From the cell containing the given text, extract its center point as (X, Y) coordinate. 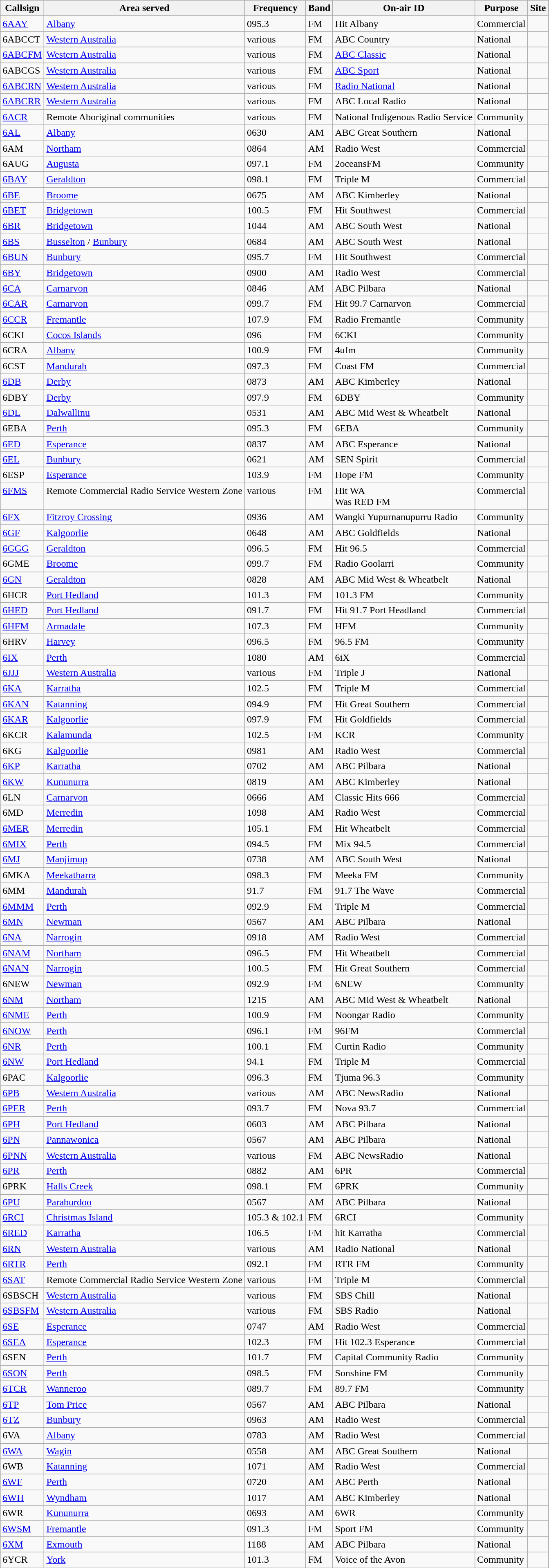
Hit Goldfields (404, 720)
0558 (275, 1451)
Busselton / Bunbury (145, 242)
0828 (275, 579)
096.3 (275, 1077)
6MD (22, 813)
Kalamunda (145, 735)
Sonshine FM (404, 1373)
6MMM (22, 906)
KCR (404, 735)
6KAN (22, 704)
098.5 (275, 1373)
6MIX (22, 844)
1188 (275, 1544)
6ABCRN (22, 86)
096 (275, 335)
0666 (275, 797)
6GME (22, 564)
0963 (275, 1420)
York (145, 1560)
6WH (22, 1498)
Cocos Islands (145, 335)
097.1 (275, 164)
Hope FM (404, 475)
Band (319, 8)
Frequency (275, 8)
Sport FM (404, 1529)
0630 (275, 132)
6WB (22, 1467)
089.7 (275, 1389)
6RED (22, 1233)
Wanneroo (145, 1389)
Exmouth (145, 1544)
0900 (275, 273)
6DL (22, 413)
6EL (22, 460)
6PAC (22, 1077)
91.7 The Wave (404, 891)
hit Karratha (404, 1233)
6YCR (22, 1560)
Meeka FM (404, 875)
Classic Hits 666 (404, 797)
6BS (22, 242)
ABC Classic (404, 55)
0621 (275, 460)
Curtin Radio (404, 1046)
0918 (275, 937)
Hit 99.7 Carnarvon (404, 304)
National Indigenous Radio Service (404, 117)
6BET (22, 211)
6TCR (22, 1389)
6NW (22, 1062)
6MN (22, 922)
6GF (22, 533)
6BE (22, 195)
103.9 (275, 475)
6SON (22, 1373)
0738 (275, 859)
101.3 FM (404, 595)
89.7 FM (404, 1389)
6RN (22, 1249)
6KG (22, 751)
6KAR (22, 720)
6XM (22, 1544)
0675 (275, 195)
6PB (22, 1093)
6KCR (22, 735)
0873 (275, 381)
Hit Albany (404, 24)
ABC Perth (404, 1482)
4ufm (404, 350)
Purpose (502, 8)
6BY (22, 273)
6NR (22, 1046)
6PH (22, 1124)
6FMS (22, 496)
6WF (22, 1482)
ABC Goldfields (404, 533)
6MKA (22, 875)
Wangki Yupurnanupurru Radio (404, 517)
6HRV (22, 642)
0531 (275, 413)
6AM (22, 148)
Wagin (145, 1451)
Callsign (22, 8)
102.3 (275, 1342)
0981 (275, 751)
ABC Sport (404, 70)
6WA (22, 1451)
107.9 (275, 319)
1080 (275, 657)
6GN (22, 579)
6BUN (22, 257)
6AUG (22, 164)
Pannawonica (145, 1140)
Voice of the Avon (404, 1560)
097.3 (275, 366)
106.5 (275, 1233)
91.7 (275, 891)
107.3 (275, 626)
105.3 & 102.1 (275, 1218)
Christmas Island (145, 1218)
Meekatharra (145, 875)
94.1 (275, 1062)
6MM (22, 891)
6NAN (22, 969)
96.5 FM (404, 642)
6WSM (22, 1529)
6ACR (22, 117)
SBS Chill (404, 1295)
6CA (22, 288)
100.1 (275, 1046)
0783 (275, 1435)
6KP (22, 766)
1098 (275, 813)
6NM (22, 1000)
Augusta (145, 164)
Hit WAWas RED FM (404, 496)
6ED (22, 444)
Dalwallinu (145, 413)
Site (538, 8)
6SBSCH (22, 1295)
6PNN (22, 1155)
6SE (22, 1326)
6FX (22, 517)
1044 (275, 226)
0702 (275, 766)
Noongar Radio (404, 1015)
6PN (22, 1140)
Manjimup (145, 859)
096.1 (275, 1031)
6SAT (22, 1280)
6ABCFM (22, 55)
0648 (275, 533)
Nova 93.7 (404, 1108)
Capital Community Radio (404, 1357)
101.7 (275, 1357)
SEN Spirit (404, 460)
095.7 (275, 257)
Halls Creek (145, 1186)
6MJ (22, 859)
6AL (22, 132)
6CRA (22, 350)
6KA (22, 688)
6HCR (22, 595)
6AAY (22, 24)
ABC Country (404, 39)
On-air ID (404, 8)
ABC Esperance (404, 444)
091.3 (275, 1529)
0693 (275, 1513)
6HED (22, 610)
Radio Fremantle (404, 319)
Area served (145, 8)
Coast FM (404, 366)
6BR (22, 226)
0603 (275, 1124)
6ABCRR (22, 101)
6CST (22, 366)
6SEN (22, 1357)
6LN (22, 797)
6SBSFM (22, 1311)
RTR FM (404, 1264)
6PU (22, 1202)
094.9 (275, 704)
6ABCGS (22, 70)
092.1 (275, 1264)
6DB (22, 381)
098.3 (275, 875)
0936 (275, 517)
6CCR (22, 319)
6HFM (22, 626)
6NOW (22, 1031)
6NAM (22, 953)
Triple J (404, 673)
SBS Radio (404, 1311)
0819 (275, 782)
6TP (22, 1404)
1017 (275, 1498)
0837 (275, 444)
Fitzroy Crossing (145, 517)
6CAR (22, 304)
6NA (22, 937)
105.1 (275, 828)
6KW (22, 782)
1215 (275, 1000)
6iX (404, 657)
Paraburdoo (145, 1202)
Radio Goolarri (404, 564)
0846 (275, 288)
6VA (22, 1435)
6BAY (22, 179)
1071 (275, 1467)
Armadale (145, 626)
6NME (22, 1015)
0747 (275, 1326)
Hit 102.3 Esperance (404, 1342)
Tjuma 96.3 (404, 1077)
6RTR (22, 1264)
0882 (275, 1171)
6MER (22, 828)
Mix 94.5 (404, 844)
094.5 (275, 844)
Harvey (145, 642)
Wyndham (145, 1498)
ABC Local Radio (404, 101)
Hit 96.5 (404, 548)
091.7 (275, 610)
6ESP (22, 475)
6IX (22, 657)
2oceansFM (404, 164)
6PER (22, 1108)
96FM (404, 1031)
6GGG (22, 548)
Remote Aboriginal communities (145, 117)
6SEA (22, 1342)
0864 (275, 148)
6TZ (22, 1420)
0720 (275, 1482)
6ABCCT (22, 39)
HFM (404, 626)
093.7 (275, 1108)
6JJJ (22, 673)
Hit 91.7 Port Headland (404, 610)
Tom Price (145, 1404)
0684 (275, 242)
